Capture the cell that displays the provided text and extract its (x, y) central coordinate. 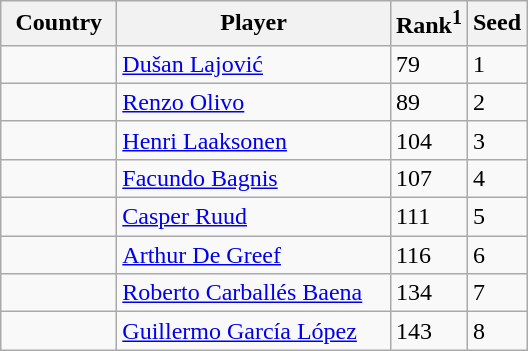
89 (428, 102)
107 (428, 178)
4 (496, 178)
Rank1 (428, 24)
8 (496, 331)
6 (496, 255)
1 (496, 64)
Seed (496, 24)
104 (428, 140)
5 (496, 217)
Guillermo García López (254, 331)
Country (59, 24)
Dušan Lajović (254, 64)
Player (254, 24)
3 (496, 140)
Roberto Carballés Baena (254, 293)
111 (428, 217)
134 (428, 293)
143 (428, 331)
Renzo Olivo (254, 102)
2 (496, 102)
Arthur De Greef (254, 255)
Casper Ruud (254, 217)
79 (428, 64)
7 (496, 293)
Henri Laaksonen (254, 140)
Facundo Bagnis (254, 178)
116 (428, 255)
